Scan for the cell matching the given text and deliver its [X, Y] coordinate at center. 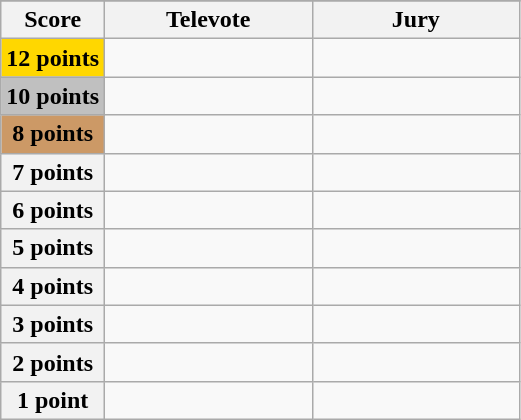
8 points [53, 134]
7 points [53, 172]
6 points [53, 210]
10 points [53, 96]
12 points [53, 58]
Score [53, 20]
Jury [416, 20]
2 points [53, 362]
5 points [53, 248]
Televote [209, 20]
3 points [53, 324]
4 points [53, 286]
1 point [53, 400]
